Capture the cell that displays the provided text and extract its (x, y) central coordinate. 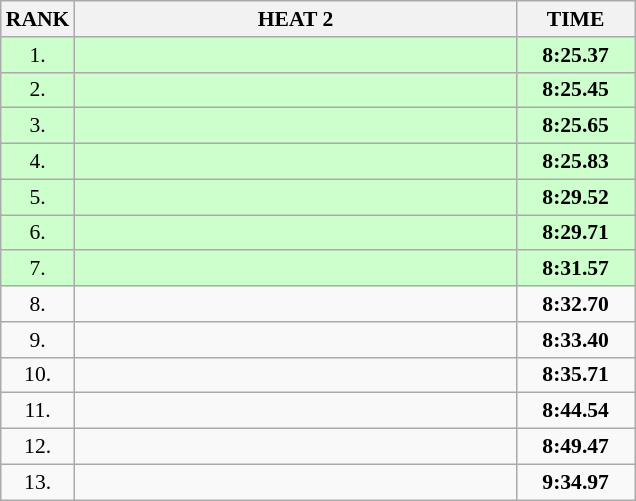
4. (38, 162)
11. (38, 411)
8:44.54 (576, 411)
TIME (576, 19)
RANK (38, 19)
8:35.71 (576, 375)
8:25.65 (576, 126)
8:49.47 (576, 447)
8:29.71 (576, 233)
7. (38, 269)
3. (38, 126)
8:25.83 (576, 162)
10. (38, 375)
9:34.97 (576, 482)
9. (38, 340)
8:32.70 (576, 304)
8:31.57 (576, 269)
8. (38, 304)
8:25.45 (576, 90)
12. (38, 447)
13. (38, 482)
2. (38, 90)
1. (38, 55)
5. (38, 197)
8:29.52 (576, 197)
8:25.37 (576, 55)
6. (38, 233)
HEAT 2 (295, 19)
8:33.40 (576, 340)
